Capture the cell that displays the provided text and extract its [X, Y] central coordinate. 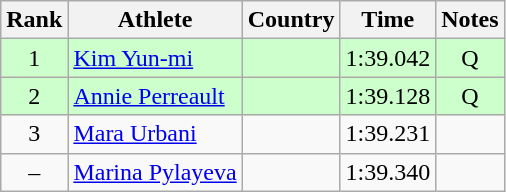
Athlete [155, 20]
3 [34, 134]
Notes [470, 20]
1:39.231 [388, 134]
Rank [34, 20]
Time [388, 20]
1:39.042 [388, 58]
Kim Yun-mi [155, 58]
Annie Perreault [155, 96]
Mara Urbani [155, 134]
1 [34, 58]
2 [34, 96]
– [34, 172]
1:39.128 [388, 96]
Country [291, 20]
Marina Pylayeva [155, 172]
1:39.340 [388, 172]
